Locate the cell with the specified text and output its (X, Y) center coordinate. 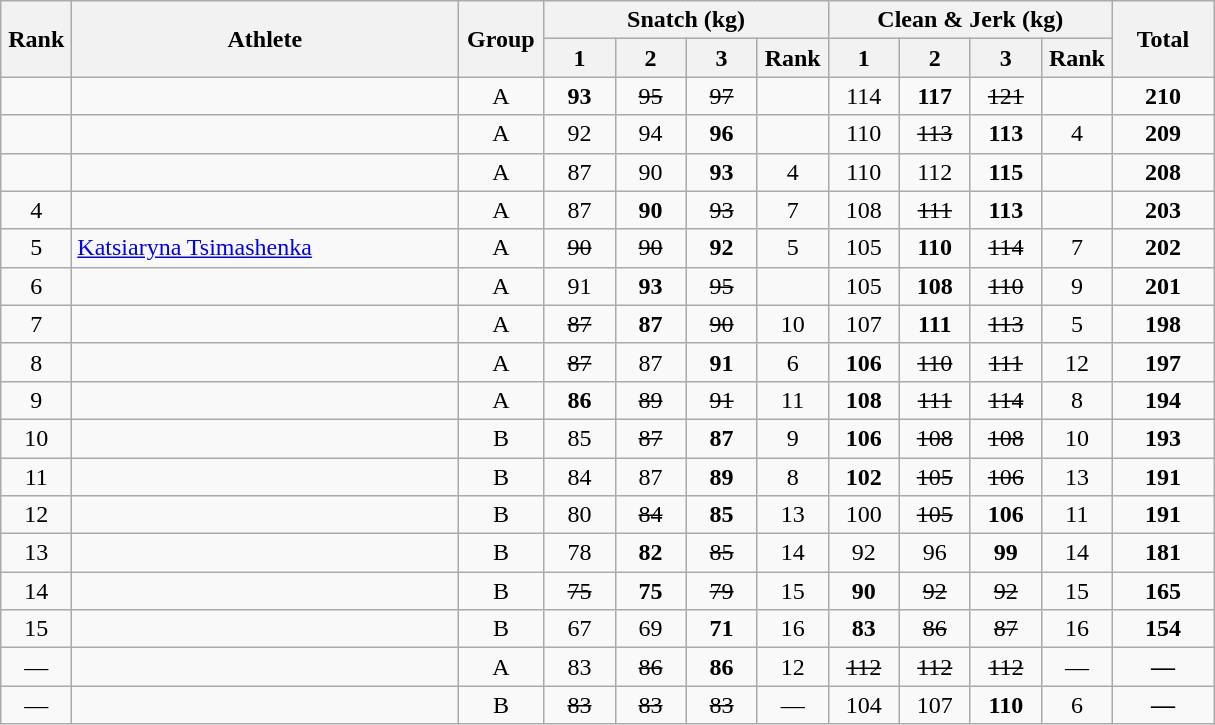
94 (650, 134)
104 (864, 705)
Clean & Jerk (kg) (970, 20)
181 (1162, 553)
Athlete (265, 39)
117 (934, 96)
67 (580, 629)
194 (1162, 400)
154 (1162, 629)
210 (1162, 96)
209 (1162, 134)
Total (1162, 39)
79 (722, 591)
115 (1006, 172)
71 (722, 629)
97 (722, 96)
193 (1162, 438)
102 (864, 477)
198 (1162, 324)
201 (1162, 286)
121 (1006, 96)
Katsiaryna Tsimashenka (265, 248)
Snatch (kg) (686, 20)
100 (864, 515)
99 (1006, 553)
208 (1162, 172)
Group (501, 39)
80 (580, 515)
165 (1162, 591)
197 (1162, 362)
203 (1162, 210)
202 (1162, 248)
69 (650, 629)
82 (650, 553)
78 (580, 553)
